Return [x, y] of the center of cell containing provided text 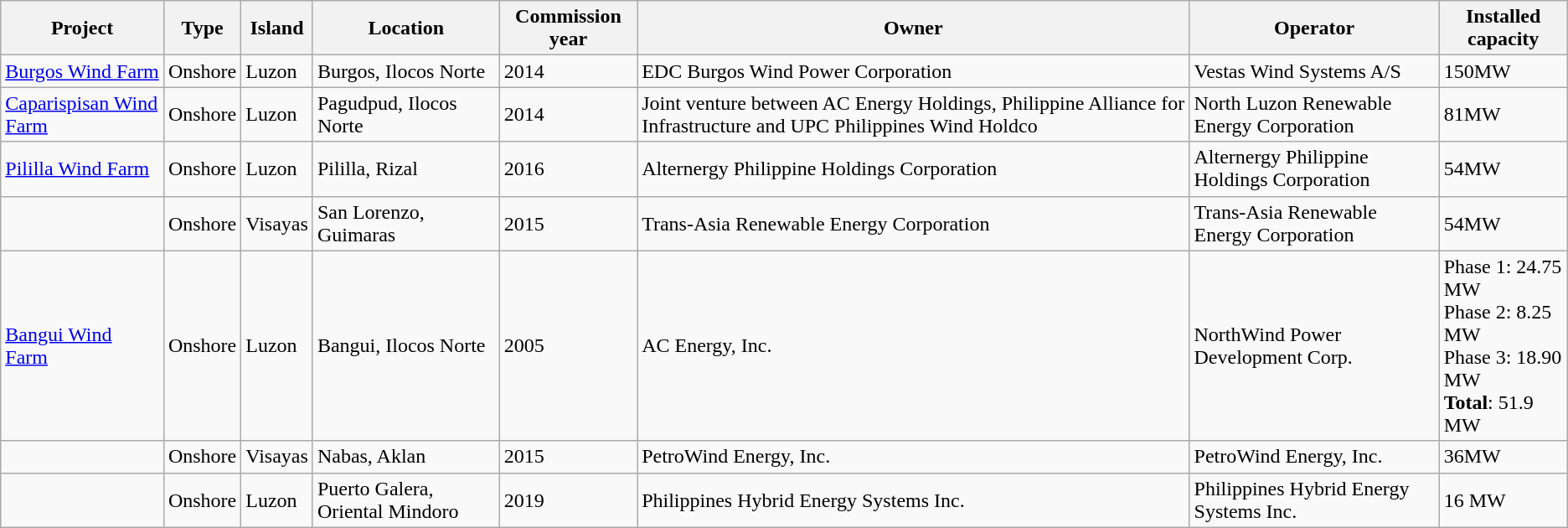
EDC Burgos Wind Power Corporation [913, 71]
36MW [1503, 457]
Owner [913, 28]
North Luzon Renewable Energy Corporation [1314, 114]
16 MW [1503, 500]
2005 [568, 345]
Pililla, Rizal [405, 169]
81MW [1503, 114]
Operator [1314, 28]
San Lorenzo, Guimaras [405, 223]
Burgos, Ilocos Norte [405, 71]
Island [277, 28]
Commission year [568, 28]
Nabas, Aklan [405, 457]
AC Energy, Inc. [913, 345]
Burgos Wind Farm [82, 71]
2019 [568, 500]
Location [405, 28]
Installed capacity [1503, 28]
NorthWind Power Development Corp. [1314, 345]
Vestas Wind Systems A/S [1314, 71]
Caparispisan Wind Farm [82, 114]
Phase 1: 24.75 MWPhase 2: 8.25 MWPhase 3: 18.90 MWTotal: 51.9 MW [1503, 345]
Bangui, Ilocos Norte [405, 345]
150MW [1503, 71]
Pagudpud, Ilocos Norte [405, 114]
Bangui Wind Farm [82, 345]
2016 [568, 169]
Joint venture between AC Energy Holdings, Philippine Alliance for Infrastructure and UPC Philippines Wind Holdco [913, 114]
Type [202, 28]
Project [82, 28]
Pililla Wind Farm [82, 169]
Puerto Galera, Oriental Mindoro [405, 500]
